Locate the cell with the specified text and output its (x, y) center coordinate. 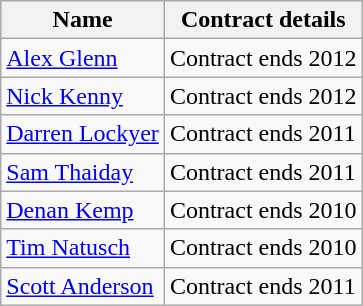
Nick Kenny (83, 96)
Darren Lockyer (83, 134)
Name (83, 20)
Scott Anderson (83, 286)
Sam Thaiday (83, 172)
Alex Glenn (83, 58)
Contract details (263, 20)
Denan Kemp (83, 210)
Tim Natusch (83, 248)
